Provide the (X, Y) coordinate of the cell's center where the given text is located.  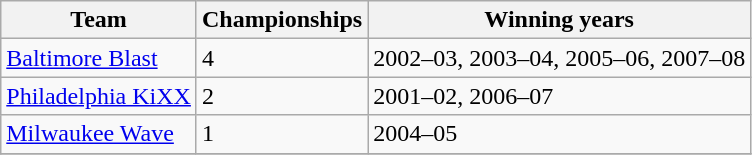
2004–05 (560, 134)
4 (282, 58)
2001–02, 2006–07 (560, 96)
Baltimore Blast (99, 58)
2 (282, 96)
Philadelphia KiXX (99, 96)
Championships (282, 20)
2002–03, 2003–04, 2005–06, 2007–08 (560, 58)
Milwaukee Wave (99, 134)
Team (99, 20)
1 (282, 134)
Winning years (560, 20)
